Pinpoint the cell where the given text exists, returning its [x, y] midpoint coordinate. 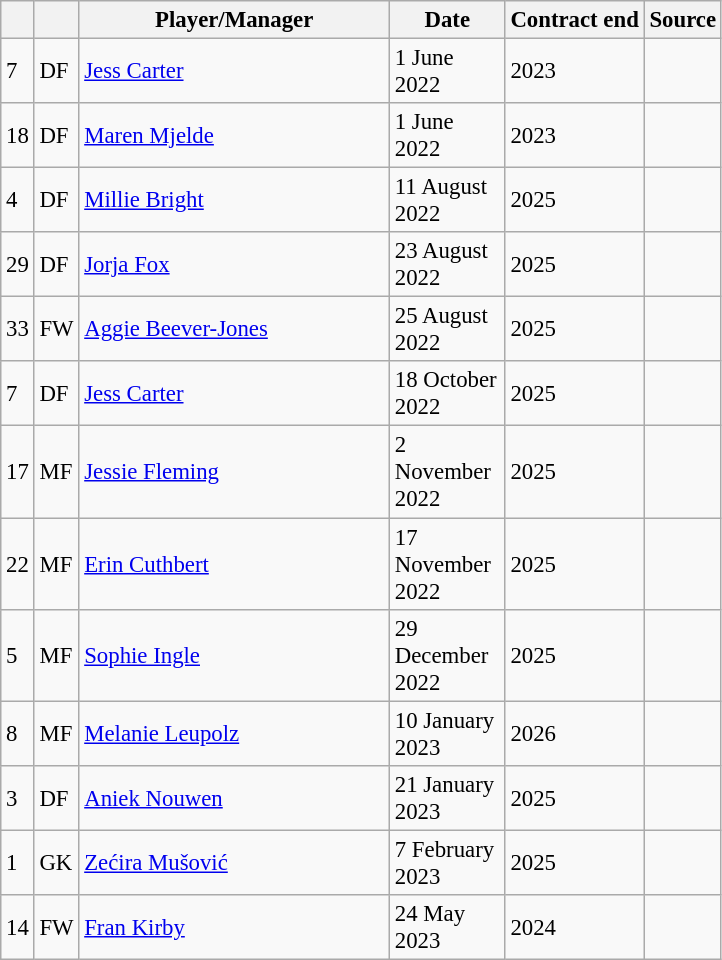
Erin Cuthbert [234, 564]
17 November 2022 [447, 564]
22 [18, 564]
Jessie Fleming [234, 472]
4 [18, 200]
Maren Mjelde [234, 136]
18 October 2022 [447, 394]
29 [18, 264]
2 November 2022 [447, 472]
24 May 2023 [447, 928]
Aggie Beever-Jones [234, 330]
21 January 2023 [447, 798]
8 [18, 734]
18 [18, 136]
2026 [574, 734]
Player/Manager [234, 20]
33 [18, 330]
Millie Bright [234, 200]
3 [18, 798]
Contract end [574, 20]
Date [447, 20]
Sophie Ingle [234, 655]
2024 [574, 928]
17 [18, 472]
23 August 2022 [447, 264]
Jorja Fox [234, 264]
Fran Kirby [234, 928]
7 February 2023 [447, 862]
Aniek Nouwen [234, 798]
Source [682, 20]
11 August 2022 [447, 200]
14 [18, 928]
Zećira Mušović [234, 862]
10 January 2023 [447, 734]
Melanie Leupolz [234, 734]
29 December 2022 [447, 655]
5 [18, 655]
GK [56, 862]
1 [18, 862]
25 August 2022 [447, 330]
